Return [X, Y] of the center of cell containing provided text 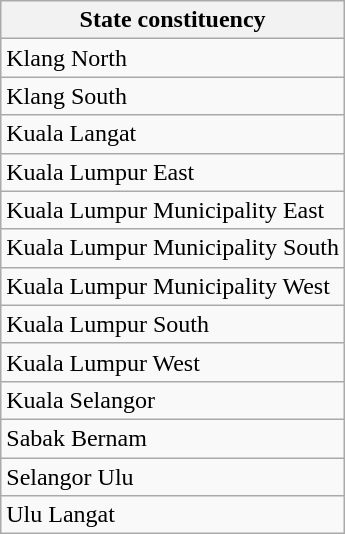
Kuala Selangor [173, 400]
Kuala Lumpur Municipality South [173, 248]
Kuala Lumpur Municipality East [173, 210]
Kuala Lumpur Municipality West [173, 286]
Ulu Langat [173, 515]
Selangor Ulu [173, 477]
Kuala Lumpur South [173, 324]
Kuala Langat [173, 134]
Kuala Lumpur West [173, 362]
Kuala Lumpur East [173, 172]
Klang North [173, 58]
Klang South [173, 96]
Sabak Bernam [173, 438]
State constituency [173, 20]
